Detect which cell encompasses the target text, then output its [X, Y] center coordinate. 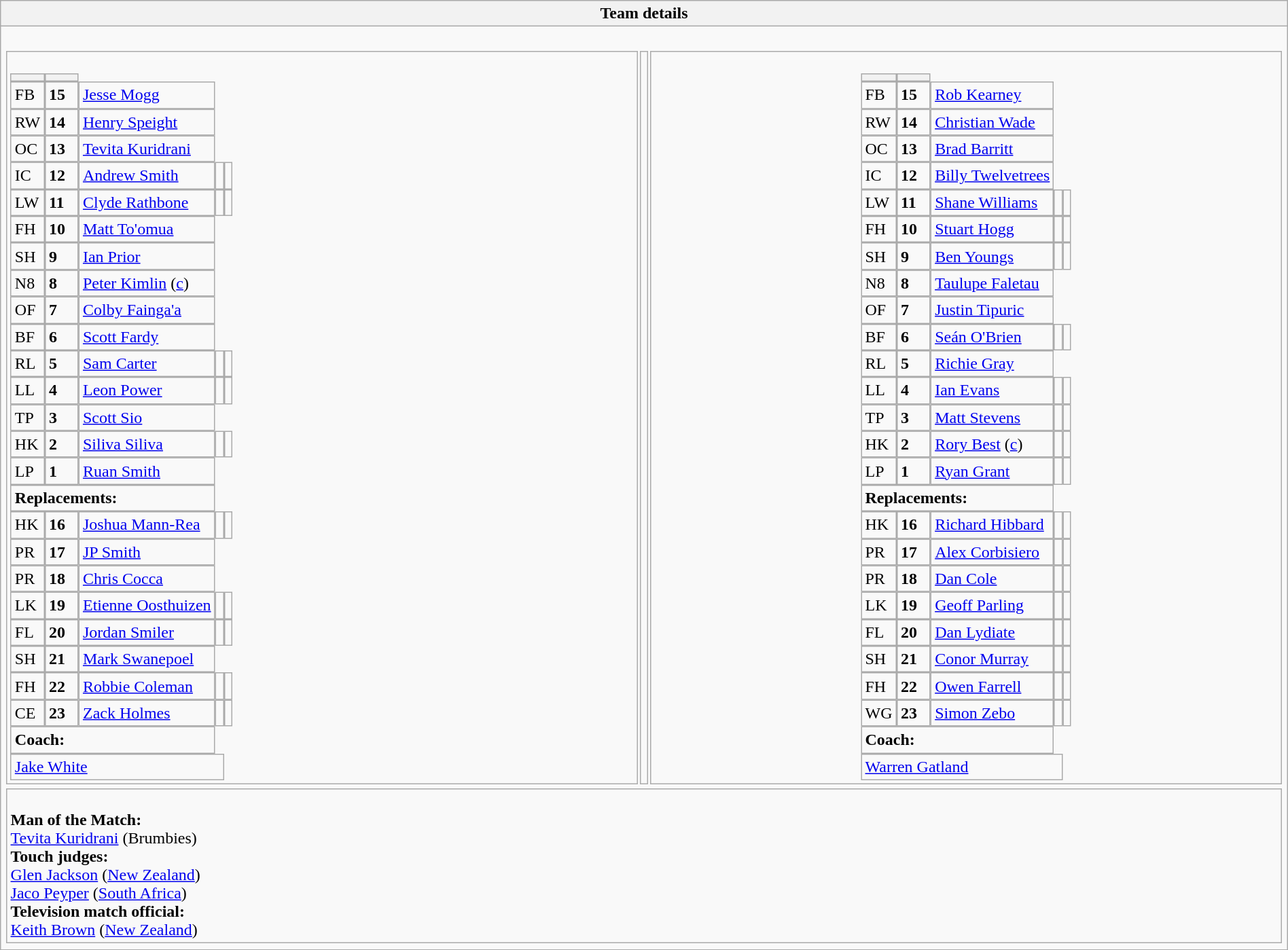
Warren Gatland [962, 767]
Dan Lydiate [992, 632]
Simon Zebo [992, 713]
Richard Hibbard [992, 525]
Chris Cocca [147, 579]
Geoff Parling [992, 606]
Andrew Smith [147, 176]
Conor Murray [992, 659]
Henry Speight [147, 122]
Richie Gray [992, 364]
Ruan Smith [147, 471]
Clyde Rathbone [147, 202]
Jordan Smiler [147, 632]
Matt To'omua [147, 230]
Owen Farrell [992, 687]
Stuart Hogg [992, 230]
Ben Youngs [992, 257]
Zack Holmes [147, 713]
Jake White [118, 767]
Sam Carter [147, 364]
Rory Best (c) [992, 444]
CE [28, 713]
Robbie Coleman [147, 687]
Etienne Oosthuizen [147, 606]
Scott Fardy [147, 337]
Shane Williams [992, 202]
Billy Twelvetrees [992, 176]
Siliva Siliva [147, 444]
Jesse Mogg [147, 95]
Christian Wade [992, 122]
Joshua Mann-Rea [147, 525]
Team details [644, 14]
Scott Sio [147, 418]
Colby Fainga'a [147, 310]
JP Smith [147, 552]
Justin Tipuric [992, 310]
WG [879, 713]
Dan Cole [992, 579]
Ian Prior [147, 257]
Peter Kimlin (c) [147, 283]
Tevita Kuridrani [147, 149]
Ryan Grant [992, 471]
Alex Corbisiero [992, 552]
Seán O'Brien [992, 337]
Matt Stevens [992, 418]
Mark Swanepoel [147, 659]
Ian Evans [992, 390]
Leon Power [147, 390]
Brad Barritt [992, 149]
Rob Kearney [992, 95]
Taulupe Faletau [992, 283]
